Extract the (X, Y) coordinate from the center of the cell holding the provided text.  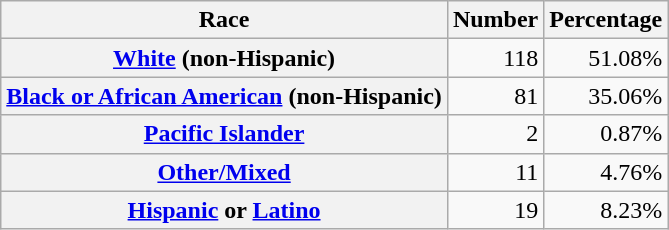
Other/Mixed (224, 172)
Pacific Islander (224, 134)
2 (495, 134)
White (non-Hispanic) (224, 58)
51.08% (606, 58)
118 (495, 58)
Number (495, 20)
35.06% (606, 96)
Race (224, 20)
11 (495, 172)
8.23% (606, 210)
Hispanic or Latino (224, 210)
19 (495, 210)
81 (495, 96)
Black or African American (non-Hispanic) (224, 96)
0.87% (606, 134)
Percentage (606, 20)
4.76% (606, 172)
